Output the [x, y] coordinate of the center of the cell containing the given text.  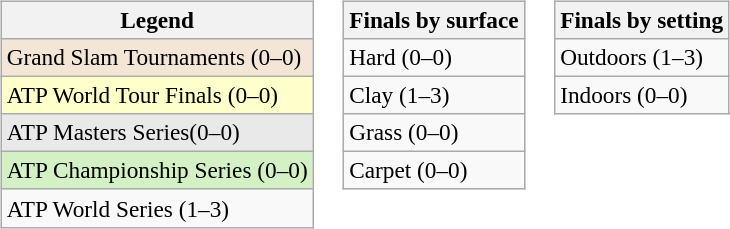
ATP World Series (1–3) [157, 208]
Grand Slam Tournaments (0–0) [157, 57]
Finals by surface [434, 20]
ATP Masters Series(0–0) [157, 133]
Grass (0–0) [434, 133]
Legend [157, 20]
Finals by setting [642, 20]
ATP World Tour Finals (0–0) [157, 95]
Indoors (0–0) [642, 95]
ATP Championship Series (0–0) [157, 171]
Carpet (0–0) [434, 171]
Clay (1–3) [434, 95]
Hard (0–0) [434, 57]
Outdoors (1–3) [642, 57]
